Extract the [x, y] coordinate from the center of the cell holding the provided text.  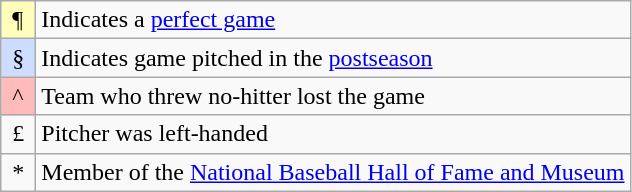
Pitcher was left-handed [333, 134]
Indicates a perfect game [333, 20]
£ [18, 134]
Member of the National Baseball Hall of Fame and Museum [333, 172]
§ [18, 58]
Team who threw no-hitter lost the game [333, 96]
¶ [18, 20]
^ [18, 96]
* [18, 172]
Indicates game pitched in the postseason [333, 58]
